Locate the cell with the specified text and output its [X, Y] center coordinate. 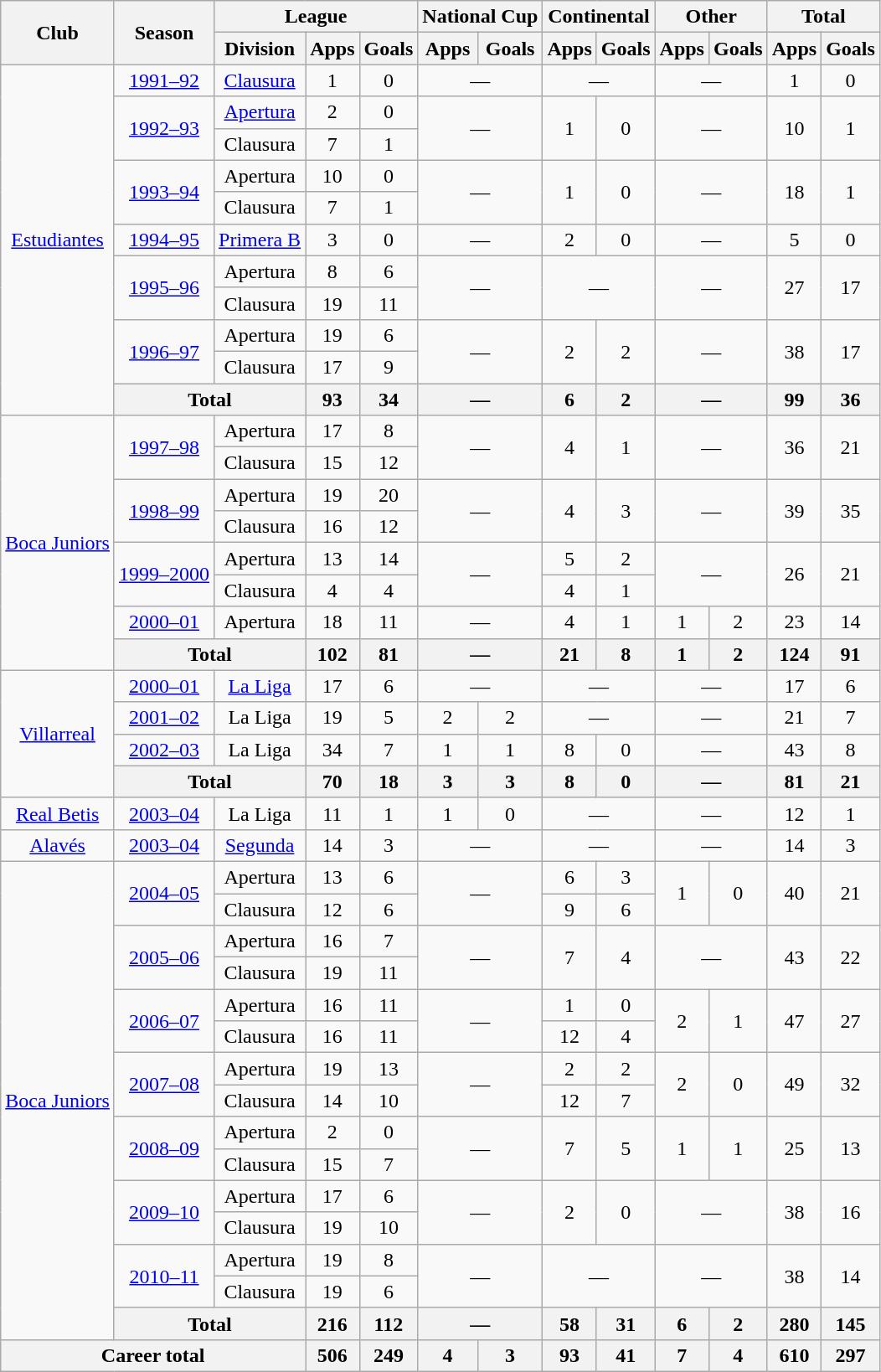
Career total [153, 1355]
91 [851, 654]
1991–92 [164, 80]
297 [851, 1355]
1994–95 [164, 240]
20 [389, 495]
31 [626, 1323]
124 [794, 654]
49 [794, 1085]
2002–03 [164, 750]
1993–94 [164, 192]
2010–11 [164, 1276]
1996–97 [164, 351]
1992–93 [164, 128]
610 [794, 1355]
32 [851, 1085]
Alavés [58, 845]
Villarreal [58, 734]
1998–99 [164, 511]
506 [332, 1355]
Segunda [260, 845]
Estudiantes [58, 240]
26 [794, 575]
99 [794, 400]
39 [794, 511]
112 [389, 1323]
1999–2000 [164, 575]
2009–10 [164, 1212]
League [317, 17]
1995–96 [164, 287]
40 [794, 893]
Primera B [260, 240]
Club [58, 33]
2006–07 [164, 1021]
Other [711, 17]
70 [332, 781]
58 [569, 1323]
249 [389, 1355]
47 [794, 1021]
2007–08 [164, 1085]
280 [794, 1323]
1997–98 [164, 447]
National Cup [481, 17]
145 [851, 1323]
Continental [599, 17]
2008–09 [164, 1148]
216 [332, 1323]
2001–02 [164, 718]
2004–05 [164, 893]
23 [794, 622]
41 [626, 1355]
2005–06 [164, 957]
102 [332, 654]
25 [794, 1148]
Season [164, 33]
Real Betis [58, 813]
35 [851, 511]
22 [851, 957]
Division [260, 49]
